Scan for the cell matching the given text and deliver its [x, y] coordinate at center. 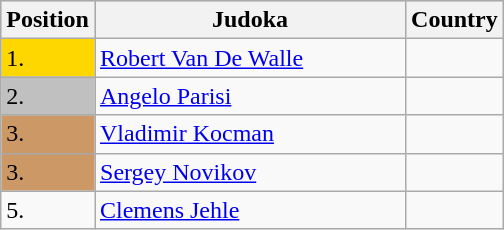
Vladimir Kocman [250, 134]
5. [48, 210]
Robert Van De Walle [250, 58]
Position [48, 20]
Country [455, 20]
Angelo Parisi [250, 96]
Clemens Jehle [250, 210]
Judoka [250, 20]
1. [48, 58]
Sergey Novikov [250, 172]
2. [48, 96]
